For the text-containing cell, return its midpoint in [x, y] coordinate format. 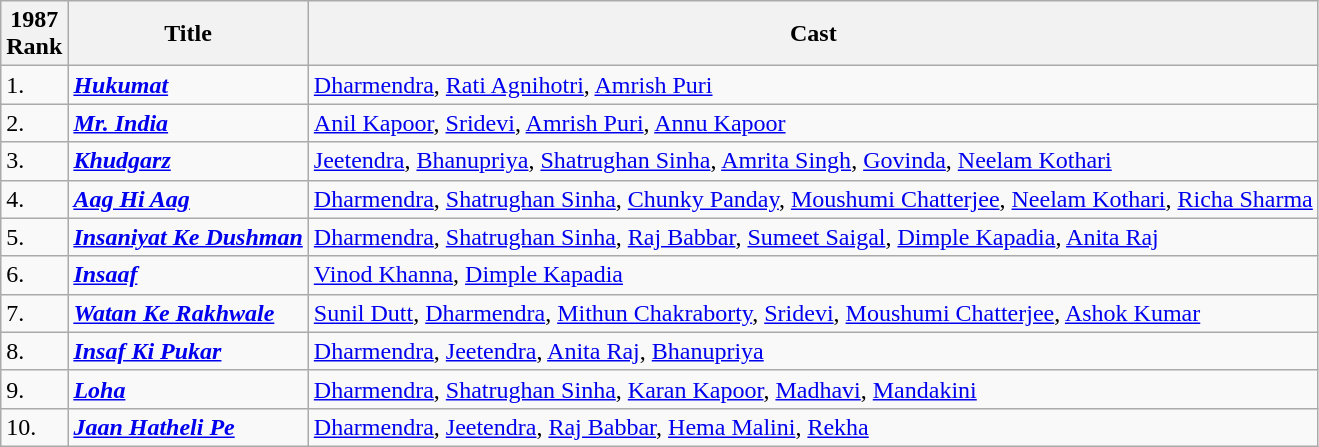
Dharmendra, Jeetendra, Raj Babbar, Hema Malini, Rekha [813, 427]
Aag Hi Aag [188, 199]
Loha [188, 389]
Insaaf [188, 275]
Dharmendra, Shatrughan Sinha, Chunky Panday, Moushumi Chatterjee, Neelam Kothari, Richa Sharma [813, 199]
Sunil Dutt, Dharmendra, Mithun Chakraborty, Sridevi, Moushumi Chatterjee, Ashok Kumar [813, 313]
1987Rank [34, 34]
6. [34, 275]
9. [34, 389]
5. [34, 237]
Cast [813, 34]
Watan Ke Rakhwale [188, 313]
Dharmendra, Rati Agnihotri, Amrish Puri [813, 85]
8. [34, 351]
Dharmendra, Shatrughan Sinha, Karan Kapoor, Madhavi, Mandakini [813, 389]
10. [34, 427]
Jaan Hatheli Pe [188, 427]
3. [34, 161]
Vinod Khanna, Dimple Kapadia [813, 275]
Mr. India [188, 123]
Dharmendra, Jeetendra, Anita Raj, Bhanupriya [813, 351]
1. [34, 85]
4. [34, 199]
7. [34, 313]
Anil Kapoor, Sridevi, Amrish Puri, Annu Kapoor [813, 123]
Insaf Ki Pukar [188, 351]
Dharmendra, Shatrughan Sinha, Raj Babbar, Sumeet Saigal, Dimple Kapadia, Anita Raj [813, 237]
Hukumat [188, 85]
2. [34, 123]
Khudgarz [188, 161]
Title [188, 34]
Insaniyat Ke Dushman [188, 237]
Jeetendra, Bhanupriya, Shatrughan Sinha, Amrita Singh, Govinda, Neelam Kothari [813, 161]
